Provide the (x, y) coordinate of the cell's center where the given text is located.  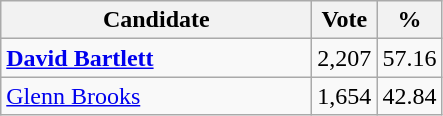
Glenn Brooks (156, 96)
2,207 (344, 58)
42.84 (410, 96)
1,654 (344, 96)
57.16 (410, 58)
% (410, 20)
David Bartlett (156, 58)
Vote (344, 20)
Candidate (156, 20)
